Output the (x, y) coordinate of the center of the cell containing the given text.  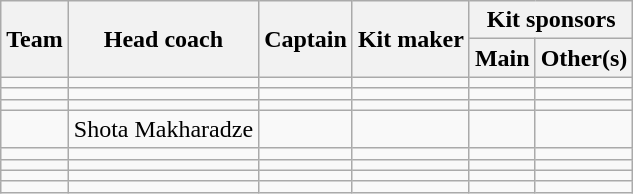
Captain (306, 39)
Shota Makharadze (163, 129)
Team (35, 39)
Kit maker (410, 39)
Main (502, 58)
Head coach (163, 39)
Kit sponsors (550, 20)
Other(s) (584, 58)
